Locate the cell with the specified text and output its (X, Y) center coordinate. 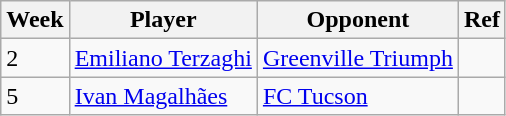
Week (35, 20)
Ivan Magalhães (163, 96)
Ref (482, 20)
Emiliano Terzaghi (163, 58)
Opponent (358, 20)
5 (35, 96)
Greenville Triumph (358, 58)
FC Tucson (358, 96)
2 (35, 58)
Player (163, 20)
